Return (X, Y) of the center of cell containing provided text 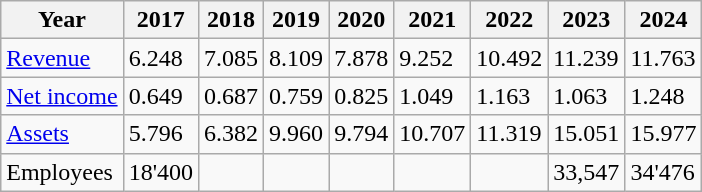
1.248 (664, 96)
2022 (510, 20)
Net income (62, 96)
9.794 (362, 134)
15.977 (664, 134)
1.063 (586, 96)
0.649 (160, 96)
11.763 (664, 58)
1.163 (510, 96)
10.492 (510, 58)
7.878 (362, 58)
15.051 (586, 134)
5.796 (160, 134)
10.707 (432, 134)
2018 (232, 20)
Employees (62, 172)
Revenue (62, 58)
11.239 (586, 58)
Assets (62, 134)
34'476 (664, 172)
33,547 (586, 172)
2019 (296, 20)
0.759 (296, 96)
2021 (432, 20)
Year (62, 20)
0.687 (232, 96)
1.049 (432, 96)
2023 (586, 20)
6.382 (232, 134)
2017 (160, 20)
9.960 (296, 134)
18'400 (160, 172)
7.085 (232, 58)
0.825 (362, 96)
9.252 (432, 58)
2024 (664, 20)
6.248 (160, 58)
8.109 (296, 58)
2020 (362, 20)
11.319 (510, 134)
